Scan for the cell matching the given text and deliver its (X, Y) coordinate at center. 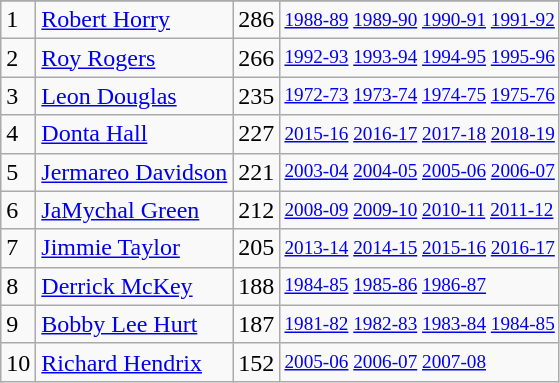
2008-09 2009-10 2010-11 2011-12 (420, 210)
3 (18, 96)
227 (256, 134)
7 (18, 248)
1984-85 1985-86 1986-87 (420, 286)
205 (256, 248)
Roy Rogers (134, 58)
JaMychal Green (134, 210)
5 (18, 172)
Jimmie Taylor (134, 248)
Donta Hall (134, 134)
Jermareo Davidson (134, 172)
10 (18, 362)
Richard Hendrix (134, 362)
Derrick McKey (134, 286)
6 (18, 210)
266 (256, 58)
Bobby Lee Hurt (134, 324)
1992-93 1993-94 1994-95 1995-96 (420, 58)
1988-89 1989-90 1990-91 1991-92 (420, 20)
152 (256, 362)
188 (256, 286)
221 (256, 172)
1981-82 1982-83 1983-84 1984-85 (420, 324)
1972-73 1973-74 1974-75 1975-76 (420, 96)
286 (256, 20)
2003-04 2004-05 2005-06 2006-07 (420, 172)
Leon Douglas (134, 96)
9 (18, 324)
2005-06 2006-07 2007-08 (420, 362)
235 (256, 96)
2013-14 2014-15 2015-16 2016-17 (420, 248)
4 (18, 134)
212 (256, 210)
Robert Horry (134, 20)
2 (18, 58)
2015-16 2016-17 2017-18 2018-19 (420, 134)
8 (18, 286)
1 (18, 20)
187 (256, 324)
